Pinpoint the cell where the given text exists, returning its [x, y] midpoint coordinate. 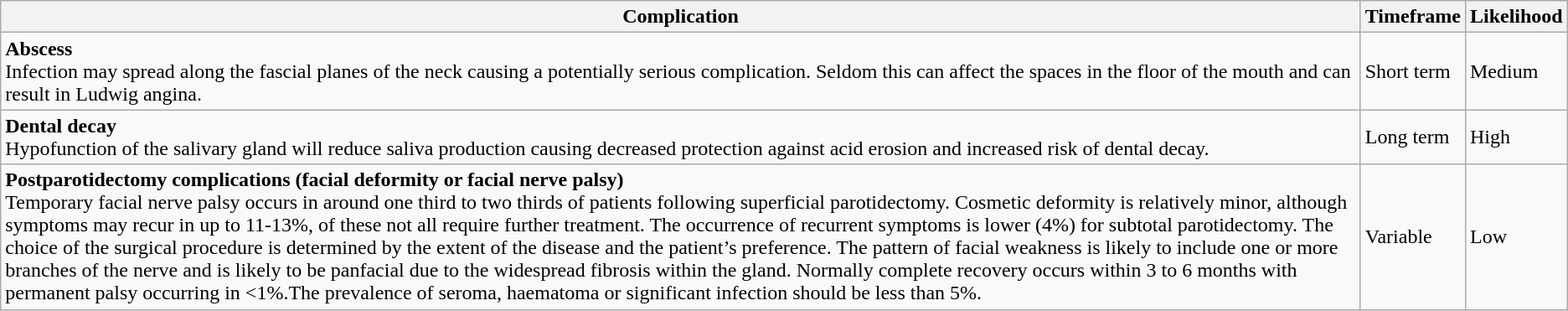
Medium [1516, 71]
Short term [1412, 71]
Variable [1412, 236]
Likelihood [1516, 17]
Low [1516, 236]
Long term [1412, 137]
High [1516, 137]
Complication [680, 17]
Timeframe [1412, 17]
